Determine the [X, Y] coordinate at the center of the cell enclosing the given text.  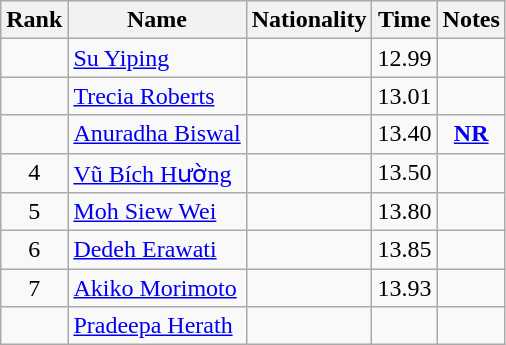
Dedeh Erawati [157, 250]
Vũ Bích Hường [157, 173]
13.80 [404, 212]
13.50 [404, 173]
Notes [471, 20]
13.01 [404, 96]
13.40 [404, 134]
Time [404, 20]
Akiko Morimoto [157, 288]
Pradeepa Herath [157, 326]
Nationality [309, 20]
4 [34, 173]
13.93 [404, 288]
13.85 [404, 250]
12.99 [404, 58]
Trecia Roberts [157, 96]
NR [471, 134]
Name [157, 20]
7 [34, 288]
5 [34, 212]
Moh Siew Wei [157, 212]
Anuradha Biswal [157, 134]
Rank [34, 20]
Su Yiping [157, 58]
6 [34, 250]
